Return the (x, y) coordinate for the center point of the cell that contains the specified text.  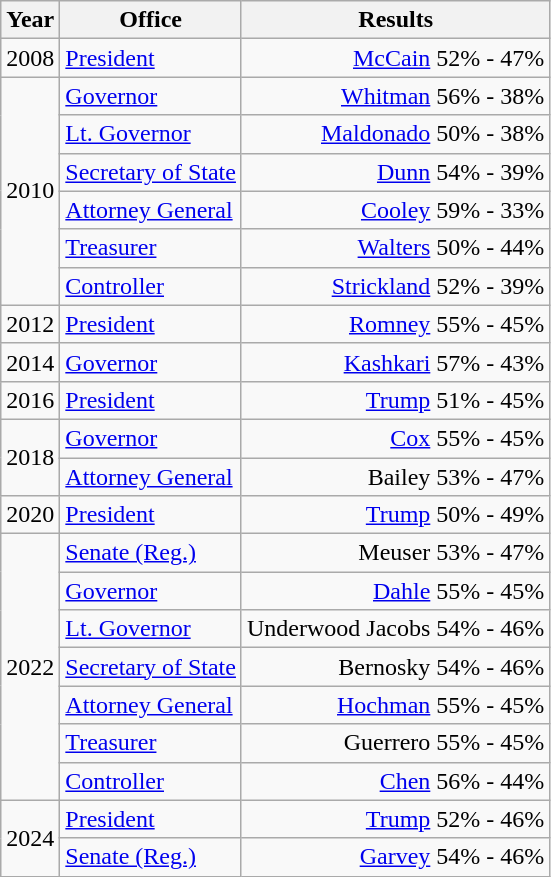
Results (395, 20)
2012 (30, 324)
Strickland 52% - 39% (395, 286)
Dunn 54% - 39% (395, 172)
Whitman 56% - 38% (395, 96)
2014 (30, 362)
Cooley 59% - 33% (395, 210)
Hochman 55% - 45% (395, 705)
2024 (30, 838)
2016 (30, 400)
Trump 52% - 46% (395, 819)
2010 (30, 191)
Walters 50% - 44% (395, 248)
Dahle 55% - 45% (395, 591)
Kashkari 57% - 43% (395, 362)
Office (151, 20)
Bernosky 54% - 46% (395, 667)
2020 (30, 515)
2022 (30, 667)
Romney 55% - 45% (395, 324)
2008 (30, 58)
Chen 56% - 44% (395, 781)
McCain 52% - 47% (395, 58)
Trump 51% - 45% (395, 400)
Cox 55% - 45% (395, 438)
Bailey 53% - 47% (395, 477)
Underwood Jacobs 54% - 46% (395, 629)
Year (30, 20)
Maldonado 50% - 38% (395, 134)
2018 (30, 457)
Meuser 53% - 47% (395, 553)
Trump 50% - 49% (395, 515)
Guerrero 55% - 45% (395, 743)
Garvey 54% - 46% (395, 857)
